Extract the (x, y) coordinate from the center of the cell holding the provided text.  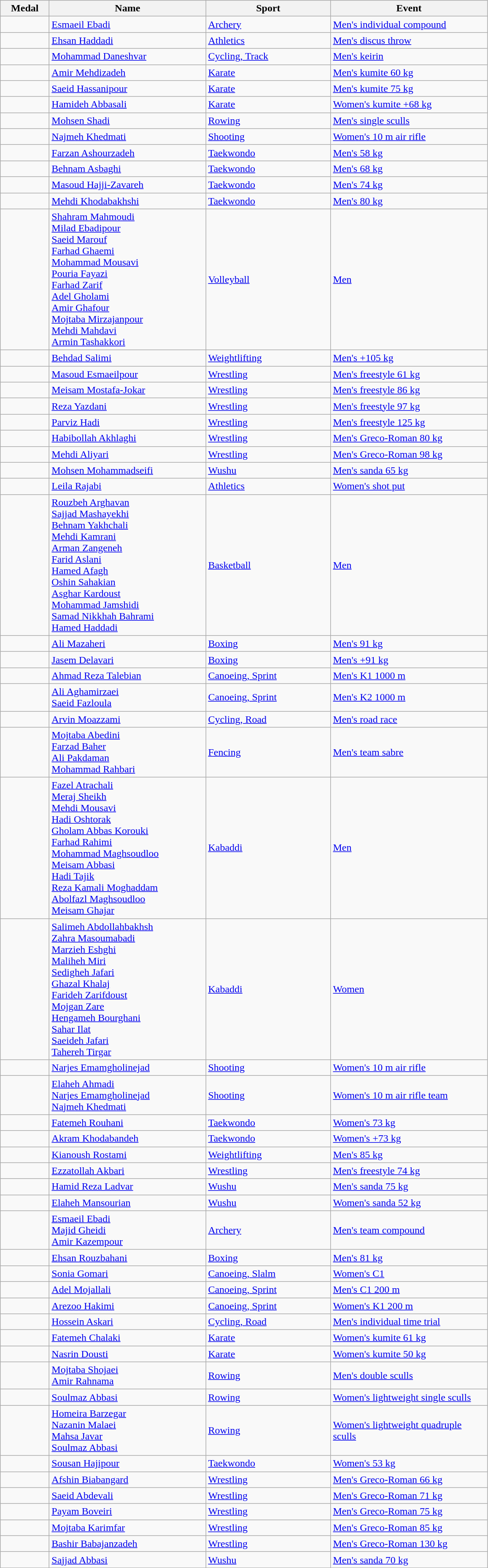
Sport (268, 8)
Mojtaba ShojaeiAmir Rahnama (127, 1375)
Men's K2 1000 m (409, 697)
Men's sanda 65 kg (409, 470)
Nasrin Dousti (127, 1354)
Men's single sculls (409, 121)
Elaheh Mansourian (127, 1203)
Masoud Hajji-Zavareh (127, 185)
Men's individual compound (409, 24)
Basketball (268, 565)
Hossein Askari (127, 1322)
Men's kumite 75 kg (409, 88)
Fatemeh Rouhani (127, 1123)
Men's freestyle 61 kg (409, 374)
Name (127, 8)
Men's freestyle 74 kg (409, 1171)
Narjes Emamgholinejad (127, 1068)
Women's sanda 52 kg (409, 1203)
Bashir Babajanzadeh (127, 1544)
Men's road race (409, 719)
Sajjad Abbasi (127, 1560)
Soulmaz Abbasi (127, 1397)
Mohsen Shadi (127, 121)
Afshin Biabangard (127, 1480)
Men's sanda 75 kg (409, 1187)
Arvin Moazzami (127, 719)
Ali Mazaheri (127, 643)
Medal (25, 8)
Men's C1 200 m (409, 1289)
Behdad Salimi (127, 358)
Payam Boveiri (127, 1512)
Women's +73 kg (409, 1139)
Men's discus throw (409, 40)
Men's 74 kg (409, 185)
Men's Greco-Roman 80 kg (409, 438)
Men's Greco-Roman 130 kg (409, 1544)
Women (409, 989)
Masoud Esmaeilpour (127, 374)
Men's Greco-Roman 71 kg (409, 1496)
Najmeh Khedmati (127, 137)
Amir Mehdizadeh (127, 72)
Women's 73 kg (409, 1123)
Men's sanda 70 kg (409, 1560)
Adel Mojallali (127, 1289)
Ali AghamirzaeiSaeid Fazloula (127, 697)
Ehsan Haddadi (127, 40)
Elaheh AhmadiNarjes EmamgholinejadNajmeh Khedmati (127, 1095)
Men's team sabre (409, 753)
Men's +105 kg (409, 358)
Mohsen Mohammadseifi (127, 470)
Men's keirin (409, 56)
Cycling, Track (268, 56)
Homeira BarzegarNazanin MalaeiMahsa JavarSoulmaz Abbasi (127, 1430)
Fencing (268, 753)
Men's individual time trial (409, 1322)
Ahmad Reza Talebian (127, 675)
Saeid Abdevali (127, 1496)
Men's freestyle 125 kg (409, 422)
Parviz Hadi (127, 422)
Ehsan Rouzbahani (127, 1257)
Men's Greco-Roman 75 kg (409, 1512)
Hamideh Abbasali (127, 105)
Leila Rajabi (127, 486)
Men's K1 1000 m (409, 675)
Esmaeil EbadiMajid GheidiAmir Kazempour (127, 1230)
Men's Greco-Roman 85 kg (409, 1528)
Canoeing, Slalm (268, 1273)
Behnam Asbaghi (127, 169)
Mehdi Aliyari (127, 454)
Men's 68 kg (409, 169)
Women's 10 m air rifle team (409, 1095)
Mehdi Khodabakhshi (127, 201)
Men's double sculls (409, 1375)
Women's shot put (409, 486)
Women's C1 (409, 1273)
Men's team compound (409, 1230)
Men's 85 kg (409, 1155)
Women's kumite +68 kg (409, 105)
Sonia Gomari (127, 1273)
Kianoush Rostami (127, 1155)
Men's 80 kg (409, 201)
Women's kumite 50 kg (409, 1354)
Men's Greco-Roman 66 kg (409, 1480)
Meisam Mostafa-Jokar (127, 390)
Mohammad Daneshvar (127, 56)
Jasem Delavari (127, 659)
Women's lightweight quadruple sculls (409, 1430)
Women's 53 kg (409, 1463)
Men's 91 kg (409, 643)
Event (409, 8)
Habibollah Akhlaghi (127, 438)
Men's 81 kg (409, 1257)
Mojtaba AbediniFarzad BaherAli PakdamanMohammad Rahbari (127, 753)
Men's +91 kg (409, 659)
Men's kumite 60 kg (409, 72)
Fatemeh Chalaki (127, 1338)
Sousan Hajipour (127, 1463)
Esmaeil Ebadi (127, 24)
Men's Greco-Roman 98 kg (409, 454)
Men's 58 kg (409, 153)
Volleyball (268, 280)
Women's lightweight single sculls (409, 1397)
Men's freestyle 97 kg (409, 406)
Women's kumite 61 kg (409, 1338)
Arezoo Hakimi (127, 1306)
Mojtaba Karimfar (127, 1528)
Hamid Reza Ladvar (127, 1187)
Saeid Hassanipour (127, 88)
Farzan Ashourzadeh (127, 153)
Akram Khodabandeh (127, 1139)
Ezzatollah Akbari (127, 1171)
Reza Yazdani (127, 406)
Women's K1 200 m (409, 1306)
Men's freestyle 86 kg (409, 390)
